Locate the cell with the specified text and output its (X, Y) center coordinate. 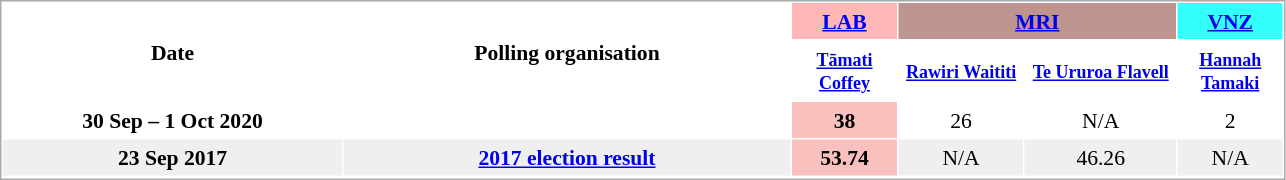
LAB (844, 21)
Rawiri Waititi (960, 70)
30 Sep – 1 Oct 2020 (172, 120)
2017 election result (568, 158)
46.26 (1100, 158)
Te Ururoa Flavell (1100, 70)
53.74 (844, 158)
Polling organisation (568, 52)
26 (960, 120)
MRI (1037, 21)
23 Sep 2017 (172, 158)
38 (844, 120)
Hannah Tamaki (1230, 70)
2 (1230, 120)
Tāmati Coffey (844, 70)
Date (172, 52)
VNZ (1230, 21)
